Determine the [x, y] coordinate at the center of the cell enclosing the given text.  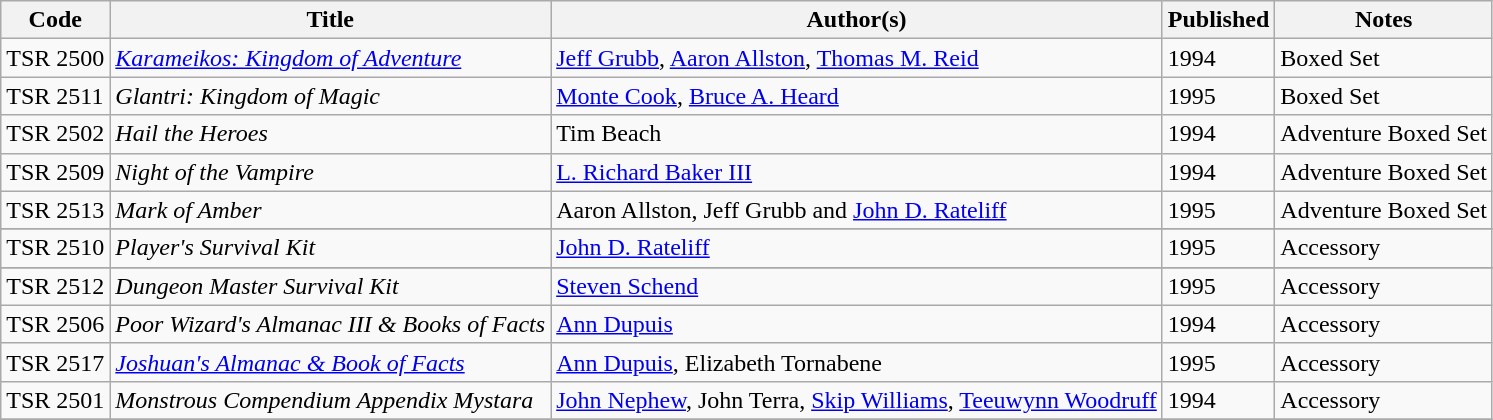
TSR 2510 [56, 248]
Aaron Allston, Jeff Grubb and John D. Rateliff [857, 210]
Published [1218, 20]
Dungeon Master Survival Kit [330, 286]
Player's Survival Kit [330, 248]
Ann Dupuis [857, 324]
Monte Cook, Bruce A. Heard [857, 96]
TSR 2512 [56, 286]
TSR 2501 [56, 400]
Night of the Vampire [330, 172]
Karameikos: Kingdom of Adventure [330, 58]
John D. Rateliff [857, 248]
TSR 2517 [56, 362]
Tim Beach [857, 134]
Steven Schend [857, 286]
Hail the Heroes [330, 134]
Code [56, 20]
Title [330, 20]
Joshuan's Almanac & Book of Facts [330, 362]
TSR 2500 [56, 58]
Poor Wizard's Almanac III & Books of Facts [330, 324]
John Nephew, John Terra, Skip Williams, Teeuwynn Woodruff [857, 400]
Notes [1384, 20]
Jeff Grubb, Aaron Allston, Thomas M. Reid [857, 58]
Glantri: Kingdom of Magic [330, 96]
TSR 2509 [56, 172]
TSR 2513 [56, 210]
TSR 2511 [56, 96]
TSR 2502 [56, 134]
Mark of Amber [330, 210]
Ann Dupuis, Elizabeth Tornabene [857, 362]
TSR 2506 [56, 324]
Monstrous Compendium Appendix Mystara [330, 400]
L. Richard Baker III [857, 172]
Author(s) [857, 20]
